Identify which cell holds the provided text, then report its [x, y] central coordinate. 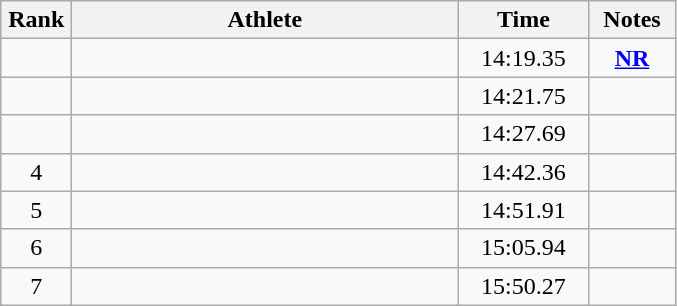
4 [36, 172]
14:51.91 [524, 210]
14:19.35 [524, 58]
5 [36, 210]
6 [36, 248]
14:42.36 [524, 172]
15:05.94 [524, 248]
Rank [36, 20]
14:27.69 [524, 134]
7 [36, 286]
Time [524, 20]
Athlete [265, 20]
Notes [632, 20]
15:50.27 [524, 286]
14:21.75 [524, 96]
NR [632, 58]
